Return the [x, y] coordinate for the center point of the cell that contains the specified text.  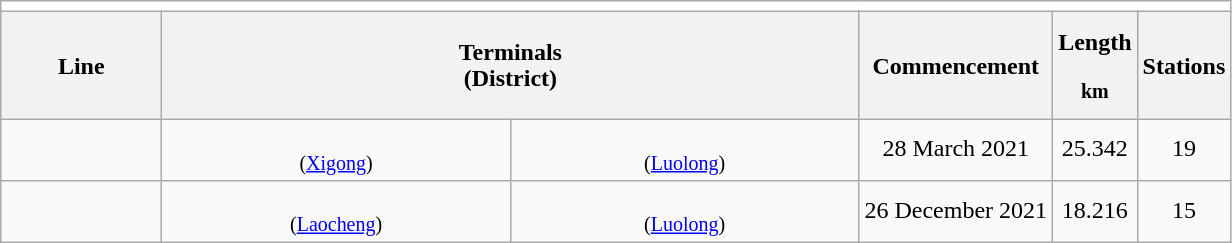
Terminals(District) [510, 66]
Stations [1184, 66]
(Xigong) [336, 150]
(Laocheng) [336, 210]
Commencement [956, 66]
28 March 2021 [956, 150]
19 [1184, 150]
25.342 [1095, 150]
26 December 2021 [956, 210]
Lengthkm [1095, 66]
15 [1184, 210]
18.216 [1095, 210]
Line [82, 66]
